Return the (X, Y) coordinate for the center point of the cell that contains the specified text.  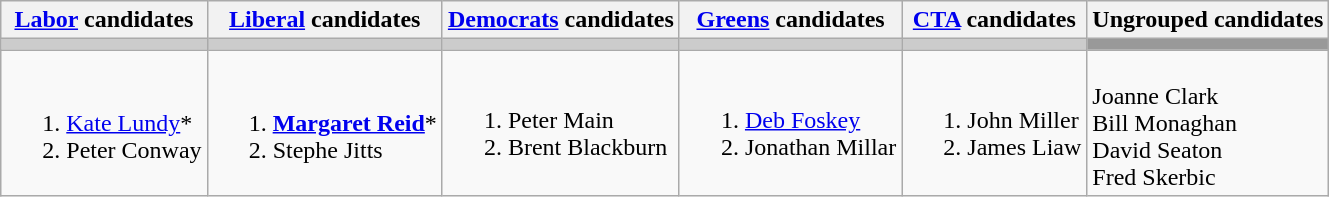
Ungrouped candidates (1208, 20)
Liberal candidates (324, 20)
Kate Lundy*Peter Conway (104, 123)
Joanne Clark Bill Monaghan David Seaton Fred Skerbic (1208, 123)
Labor candidates (104, 20)
John MillerJames Liaw (994, 123)
Greens candidates (790, 20)
Margaret Reid*Stephe Jitts (324, 123)
CTA candidates (994, 20)
Deb FoskeyJonathan Millar (790, 123)
Peter MainBrent Blackburn (560, 123)
Democrats candidates (560, 20)
